Scan for the cell matching the given text and deliver its [x, y] coordinate at center. 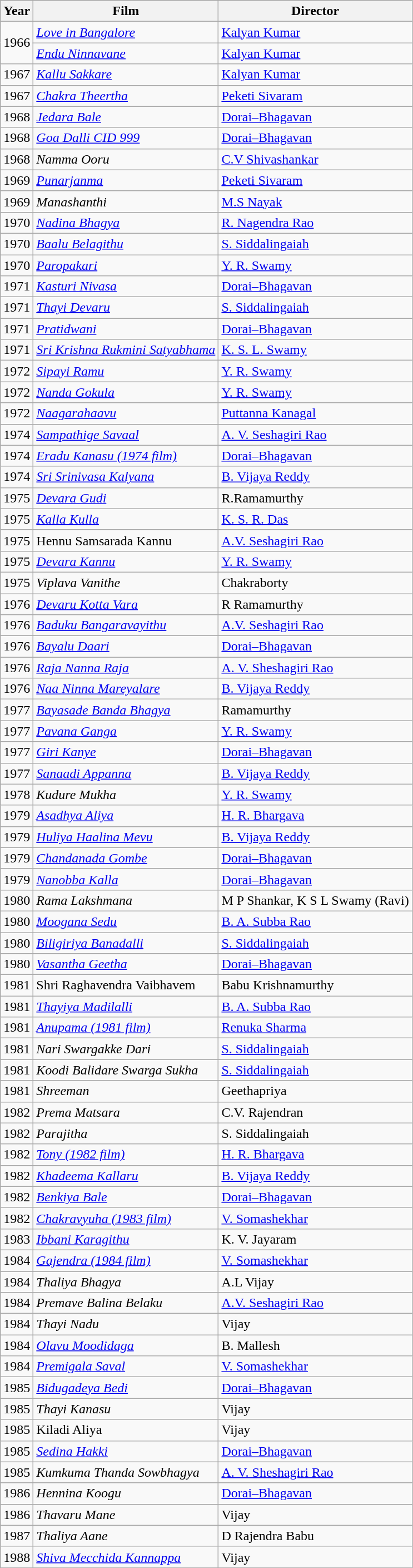
Chakravyuha (1983 film) [126, 1218]
Thaliya Aane [126, 1536]
Chakraborty [315, 583]
Thayiya Madilalli [126, 1007]
Shri Raghavendra Vaibhavem [126, 985]
Naagarahaavu [126, 413]
Naa Ninna Mareyalare [126, 689]
Sanaadi Appanna [126, 773]
Moogana Sedu [126, 921]
Sedina Hakki [126, 1451]
1978 [17, 795]
Endu Ninnavane [126, 53]
Kiladi Aliya [126, 1430]
Film [126, 11]
Geethapriya [315, 1091]
Thayi Nadu [126, 1324]
1966 [17, 43]
Shiva Mecchida Kannappa [126, 1557]
A. V. Seshagiri Rao [315, 435]
Chakra Theertha [126, 96]
Prema Matsara [126, 1112]
Raja Nanna Raja [126, 668]
Sampathige Savaal [126, 435]
Baalu Belagithu [126, 244]
Namma Ooru [126, 159]
Kallu Sakkare [126, 75]
Ramamurthy [315, 710]
Kasturi Nivasa [126, 287]
K. V. Jayaram [315, 1239]
Premave Balina Belaku [126, 1303]
A.L Vijay [315, 1281]
Baduku Bangaravayithu [126, 625]
Bidugadeya Bedi [126, 1388]
M.S Nayak [315, 201]
Hennu Samsarada Kannu [126, 540]
Devaru Kotta Vara [126, 604]
B. Mallesh [315, 1345]
Love in Bangalore [126, 32]
Jedara Bale [126, 117]
Pratidwani [126, 329]
Tony (1982 film) [126, 1155]
Director [315, 11]
Thavaru Mane [126, 1515]
Chandanada Gombe [126, 858]
K. S. L. Swamy [315, 350]
M P Shankar, K S L Swamy (Ravi) [315, 900]
D Rajendra Babu [315, 1536]
1983 [17, 1239]
Year [17, 11]
Manashanthi [126, 201]
Renuka Sharma [315, 1028]
K. S. R. Das [315, 519]
Kumkuma Thanda Sowbhagya [126, 1472]
Bayalu Daari [126, 647]
Viplava Vanithe [126, 583]
Shreeman [126, 1091]
Nadina Bhagya [126, 223]
Biligiriya Banadalli [126, 943]
C.V Shivashankar [315, 159]
R. Nagendra Rao [315, 223]
Thayi Kanasu [126, 1409]
1988 [17, 1557]
Koodi Balidare Swarga Sukha [126, 1070]
Benkiya Bale [126, 1197]
Huliya Haalina Mevu [126, 837]
Punarjanma [126, 180]
Sipayi Ramu [126, 371]
Sri Srinivasa Kalyana [126, 477]
Kudure Mukha [126, 795]
Thayi Devaru [126, 308]
Nanobba Kalla [126, 879]
Devara Kannu [126, 561]
1987 [17, 1536]
Giri Kanye [126, 752]
Kalla Kulla [126, 519]
Goa Dalli CID 999 [126, 138]
Olavu Moodidaga [126, 1345]
R Ramamurthy [315, 604]
Khadeema Kallaru [126, 1176]
Paropakari [126, 265]
Ibbani Karagithu [126, 1239]
Eradu Kanasu (1974 film) [126, 456]
Nari Swargakke Dari [126, 1049]
Asadhya Aliya [126, 816]
Rama Lakshmana [126, 900]
Parajitha [126, 1133]
Babu Krishnamurthy [315, 985]
Gajendra (1984 film) [126, 1260]
Devara Gudi [126, 498]
Premigala Saval [126, 1367]
Pavana Ganga [126, 731]
Sri Krishna Rukmini Satyabhama [126, 350]
Bayasade Banda Bhagya [126, 710]
R.Ramamurthy [315, 498]
C.V. Rajendran [315, 1112]
Nanda Gokula [126, 392]
Vasantha Geetha [126, 964]
Hennina Koogu [126, 1493]
Thaliya Bhagya [126, 1281]
Anupama (1981 film) [126, 1028]
Puttanna Kanagal [315, 413]
